Identify which cell holds the provided text, then report its [x, y] central coordinate. 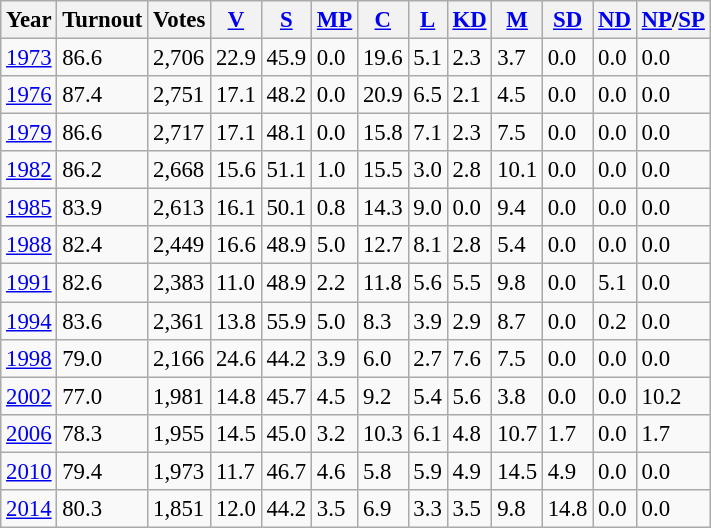
3.2 [335, 433]
45.7 [286, 396]
6.5 [428, 95]
C [383, 20]
15.8 [383, 133]
5.9 [428, 471]
8.7 [517, 321]
1982 [29, 170]
1,955 [180, 433]
78.3 [102, 433]
MP [335, 20]
3.8 [517, 396]
2010 [29, 471]
48.2 [286, 95]
51.1 [286, 170]
2.7 [428, 358]
9.0 [428, 208]
3.3 [428, 509]
2,166 [180, 358]
6.0 [383, 358]
2002 [29, 396]
3.7 [517, 58]
22.9 [236, 58]
15.6 [236, 170]
2,751 [180, 95]
8.3 [383, 321]
Votes [180, 20]
80.3 [102, 509]
3.0 [428, 170]
1976 [29, 95]
4.8 [470, 433]
16.6 [236, 245]
2.1 [470, 95]
9.2 [383, 396]
79.4 [102, 471]
10.3 [383, 433]
1,973 [180, 471]
82.4 [102, 245]
1,981 [180, 396]
5.5 [470, 283]
79.0 [102, 358]
2,383 [180, 283]
19.6 [383, 58]
V [236, 20]
1985 [29, 208]
9.4 [517, 208]
46.7 [286, 471]
1.0 [335, 170]
1979 [29, 133]
5.8 [383, 471]
2,706 [180, 58]
6.1 [428, 433]
1973 [29, 58]
7.1 [428, 133]
6.9 [383, 509]
82.6 [102, 283]
11.8 [383, 283]
45.9 [286, 58]
13.8 [236, 321]
2,668 [180, 170]
15.5 [383, 170]
87.4 [102, 95]
4.6 [335, 471]
55.9 [286, 321]
NP/SP [673, 20]
20.9 [383, 95]
86.2 [102, 170]
83.6 [102, 321]
KD [470, 20]
L [428, 20]
48.1 [286, 133]
2,361 [180, 321]
10.2 [673, 396]
2006 [29, 433]
1988 [29, 245]
2.9 [470, 321]
ND [615, 20]
1998 [29, 358]
2,449 [180, 245]
0.2 [615, 321]
11.0 [236, 283]
14.3 [383, 208]
16.1 [236, 208]
10.1 [517, 170]
1,851 [180, 509]
2.2 [335, 283]
SD [567, 20]
M [517, 20]
2,717 [180, 133]
Year [29, 20]
45.0 [286, 433]
11.7 [236, 471]
S [286, 20]
50.1 [286, 208]
83.9 [102, 208]
10.7 [517, 433]
0.8 [335, 208]
7.6 [470, 358]
1994 [29, 321]
1991 [29, 283]
Turnout [102, 20]
24.6 [236, 358]
77.0 [102, 396]
2,613 [180, 208]
12.7 [383, 245]
8.1 [428, 245]
2014 [29, 509]
12.0 [236, 509]
